Extract the (X, Y) coordinate from the center of the cell holding the provided text.  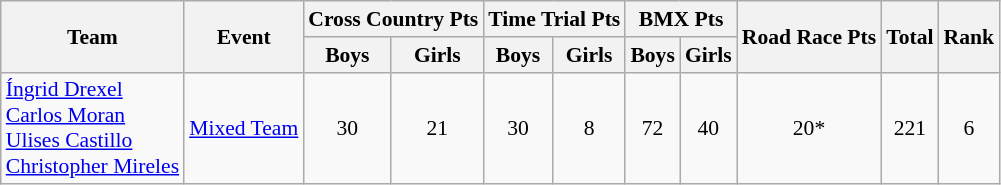
8 (590, 128)
20* (809, 128)
Time Trial Pts (554, 19)
40 (708, 128)
Total (910, 36)
Íngrid DrexelCarlos MoranUlises CastilloChristopher Mireles (92, 128)
BMX Pts (680, 19)
72 (652, 128)
Team (92, 36)
Road Race Pts (809, 36)
221 (910, 128)
21 (437, 128)
Mixed Team (244, 128)
Cross Country Pts (393, 19)
Event (244, 36)
Rank (970, 36)
6 (970, 128)
